Return the [X, Y] coordinate for the center point of the cell that contains the specified text.  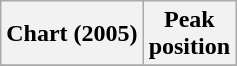
Peakposition [189, 34]
Chart (2005) [72, 34]
